Capture the cell that displays the provided text and extract its (X, Y) central coordinate. 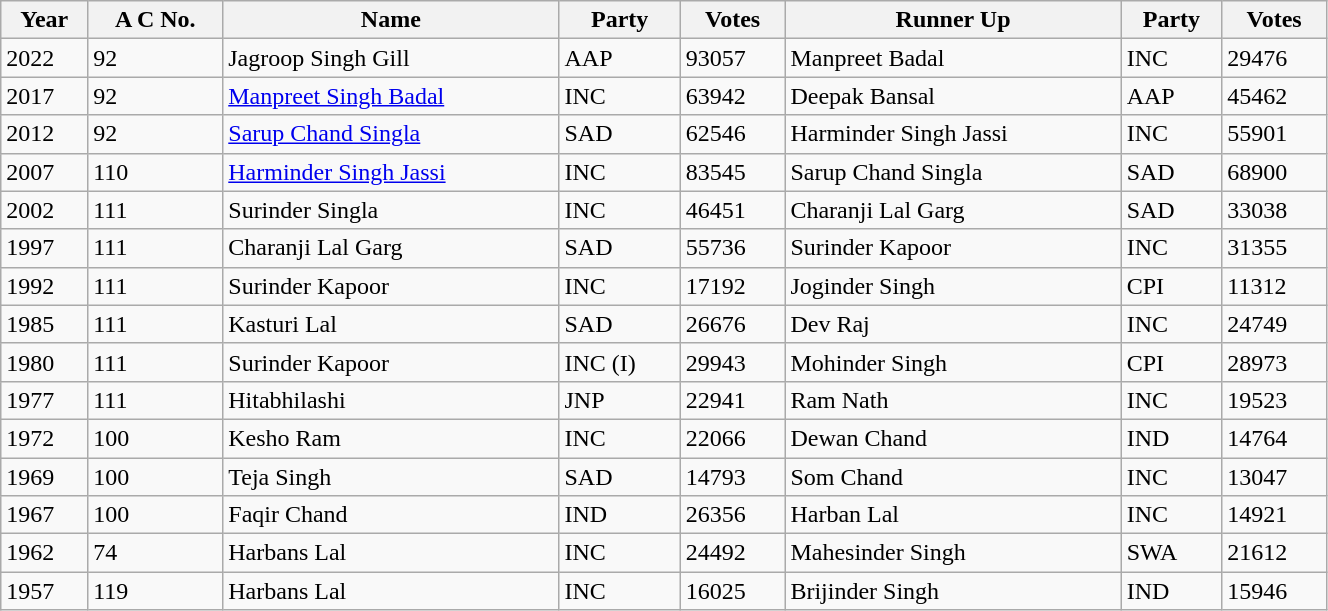
1967 (44, 515)
2022 (44, 58)
Faqir Chand (391, 515)
22941 (732, 400)
31355 (1274, 248)
Dev Raj (953, 324)
29476 (1274, 58)
83545 (732, 172)
26676 (732, 324)
29943 (732, 362)
Ram Nath (953, 400)
Deepak Bansal (953, 96)
Name (391, 20)
Joginder Singh (953, 286)
11312 (1274, 286)
Runner Up (953, 20)
1972 (44, 438)
26356 (732, 515)
68900 (1274, 172)
93057 (732, 58)
55736 (732, 248)
28973 (1274, 362)
62546 (732, 134)
Manpreet Singh Badal (391, 96)
Hitabhilashi (391, 400)
Dewan Chand (953, 438)
SWA (1172, 553)
Kasturi Lal (391, 324)
1985 (44, 324)
Mahesinder Singh (953, 553)
1962 (44, 553)
14793 (732, 477)
21612 (1274, 553)
14921 (1274, 515)
Kesho Ram (391, 438)
24749 (1274, 324)
15946 (1274, 591)
14764 (1274, 438)
16025 (732, 591)
24492 (732, 553)
JNP (620, 400)
110 (156, 172)
74 (156, 553)
19523 (1274, 400)
46451 (732, 210)
INC (I) (620, 362)
1969 (44, 477)
22066 (732, 438)
Som Chand (953, 477)
Teja Singh (391, 477)
2007 (44, 172)
33038 (1274, 210)
45462 (1274, 96)
Mohinder Singh (953, 362)
1977 (44, 400)
13047 (1274, 477)
1980 (44, 362)
Manpreet Badal (953, 58)
Harban Lal (953, 515)
55901 (1274, 134)
Brijinder Singh (953, 591)
Year (44, 20)
2012 (44, 134)
1997 (44, 248)
Jagroop Singh Gill (391, 58)
63942 (732, 96)
119 (156, 591)
1992 (44, 286)
A C No. (156, 20)
Surinder Singla (391, 210)
1957 (44, 591)
17192 (732, 286)
2002 (44, 210)
2017 (44, 96)
